For the text-containing cell, return its midpoint in (x, y) coordinate format. 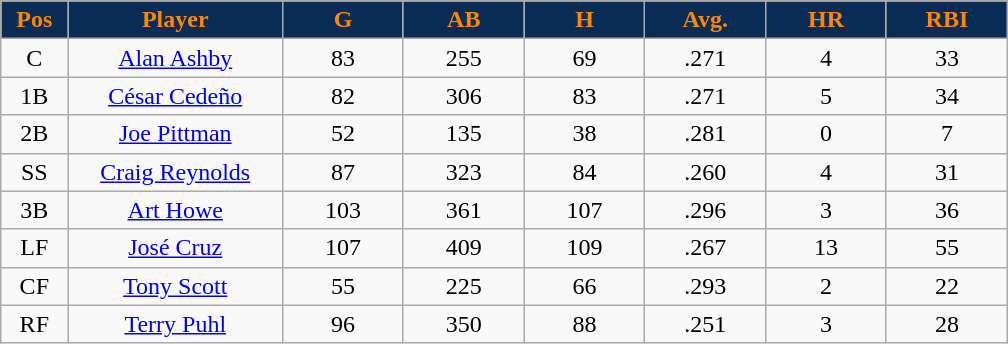
H (584, 20)
3B (34, 210)
66 (584, 286)
César Cedeño (176, 96)
82 (344, 96)
José Cruz (176, 248)
.251 (706, 324)
Player (176, 20)
34 (946, 96)
SS (34, 172)
.281 (706, 134)
Alan Ashby (176, 58)
109 (584, 248)
96 (344, 324)
103 (344, 210)
.296 (706, 210)
7 (946, 134)
Joe Pittman (176, 134)
87 (344, 172)
.267 (706, 248)
36 (946, 210)
G (344, 20)
88 (584, 324)
22 (946, 286)
HR (826, 20)
RF (34, 324)
84 (584, 172)
31 (946, 172)
Pos (34, 20)
Terry Puhl (176, 324)
13 (826, 248)
C (34, 58)
.293 (706, 286)
5 (826, 96)
33 (946, 58)
CF (34, 286)
2B (34, 134)
Craig Reynolds (176, 172)
38 (584, 134)
2 (826, 286)
Avg. (706, 20)
RBI (946, 20)
LF (34, 248)
409 (464, 248)
69 (584, 58)
225 (464, 286)
0 (826, 134)
Tony Scott (176, 286)
AB (464, 20)
361 (464, 210)
350 (464, 324)
1B (34, 96)
Art Howe (176, 210)
28 (946, 324)
52 (344, 134)
255 (464, 58)
323 (464, 172)
135 (464, 134)
306 (464, 96)
.260 (706, 172)
